Pinpoint the cell where the given text exists, returning its [X, Y] midpoint coordinate. 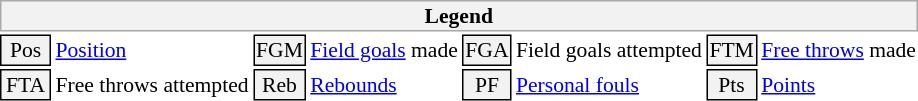
FGM [280, 50]
FGA [486, 50]
Field goals attempted [610, 50]
Pts [731, 85]
Pos [26, 50]
Legend [458, 16]
Free throws attempted [152, 85]
FTA [26, 85]
Personal fouls [610, 85]
PF [486, 85]
Reb [280, 85]
FTM [731, 50]
Position [152, 50]
Free throws made [839, 50]
Rebounds [384, 85]
Points [839, 85]
Field goals made [384, 50]
